Find where the given text appears and provide that cell's center as [X, Y] coordinate. 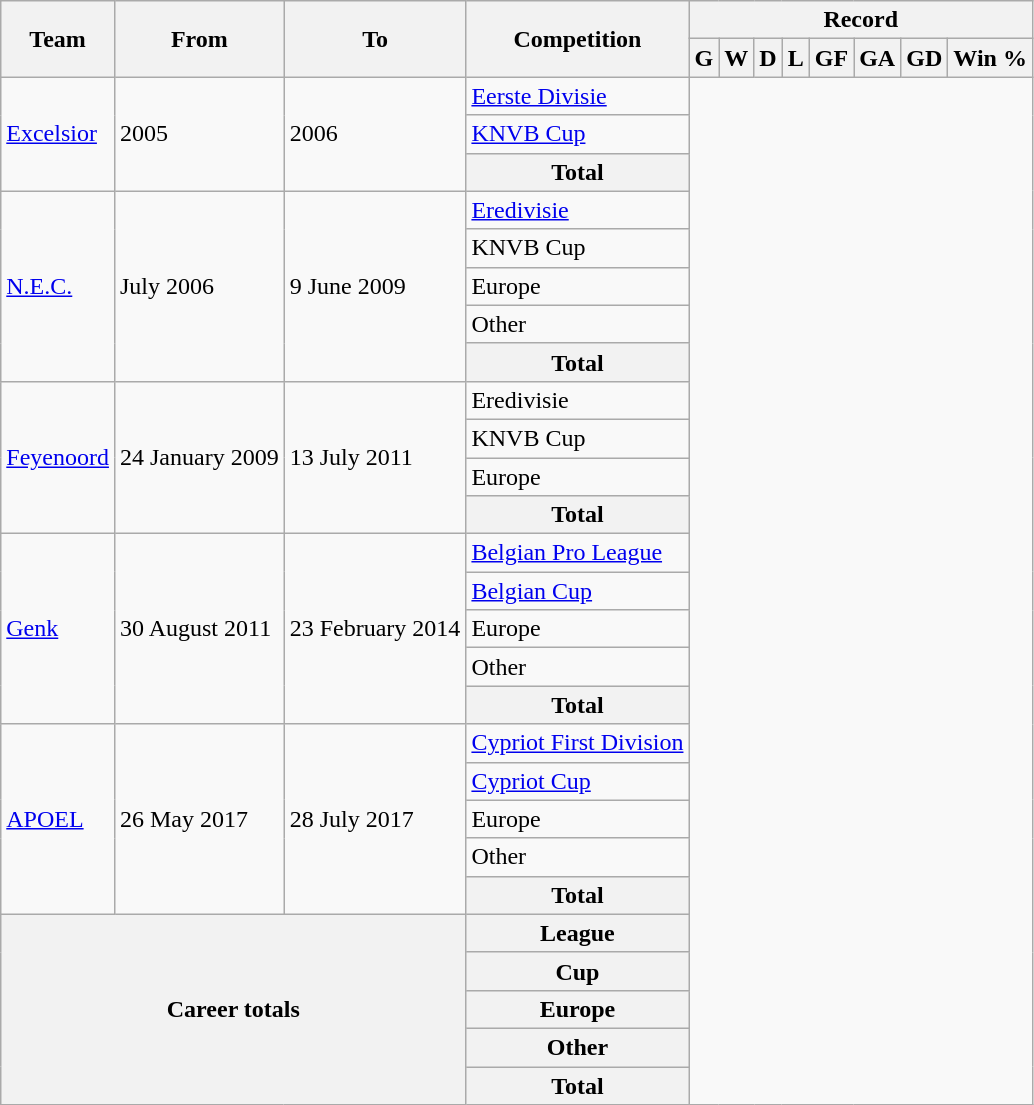
Career totals [234, 1009]
From [199, 39]
July 2006 [199, 286]
GA [878, 58]
24 January 2009 [199, 457]
2005 [199, 134]
23 February 2014 [375, 629]
Excelsior [58, 134]
Team [58, 39]
GF [831, 58]
W [736, 58]
L [796, 58]
APOEL [58, 819]
Belgian Pro League [578, 553]
Win % [990, 58]
League [578, 933]
Belgian Cup [578, 591]
Cypriot Cup [578, 781]
Cup [578, 971]
Record [860, 20]
GD [924, 58]
30 August 2011 [199, 629]
Feyenoord [58, 457]
26 May 2017 [199, 819]
D [768, 58]
Cypriot First Division [578, 743]
N.E.C. [58, 286]
Eerste Divisie [578, 96]
2006 [375, 134]
To [375, 39]
28 July 2017 [375, 819]
9 June 2009 [375, 286]
Genk [58, 629]
Competition [578, 39]
G [704, 58]
13 July 2011 [375, 457]
